Locate the cell with the specified text and output its (X, Y) center coordinate. 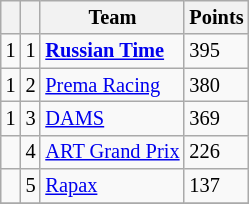
137 (216, 186)
3 (31, 118)
369 (216, 118)
395 (216, 51)
Russian Time (112, 51)
Team (112, 17)
Prema Racing (112, 85)
Rapax (112, 186)
380 (216, 85)
Points (216, 17)
DAMS (112, 118)
226 (216, 152)
2 (31, 85)
ART Grand Prix (112, 152)
5 (31, 186)
4 (31, 152)
